Extract the (X, Y) coordinate from the center of the cell holding the provided text.  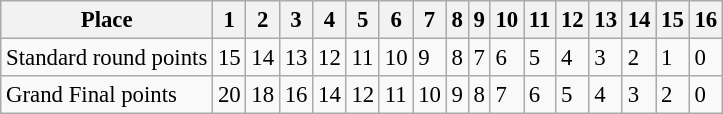
18 (262, 95)
Place (107, 20)
20 (230, 95)
Standard round points (107, 58)
Grand Final points (107, 95)
